Scan for the cell matching the given text and deliver its (X, Y) coordinate at center. 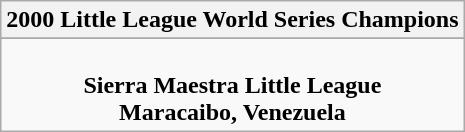
Sierra Maestra Little LeagueMaracaibo, Venezuela (232, 85)
2000 Little League World Series Champions (232, 20)
